Search for the cell housing the specified text and yield its (x, y) center coordinate. 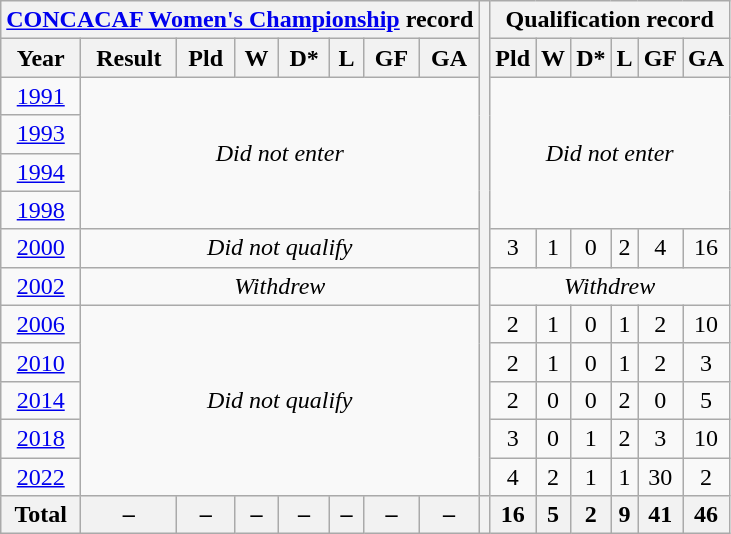
9 (624, 515)
2018 (41, 438)
Qualification record (610, 20)
2000 (41, 248)
2010 (41, 362)
2014 (41, 400)
Result (129, 58)
2002 (41, 286)
Year (41, 58)
1998 (41, 210)
46 (706, 515)
Total (41, 515)
CONCACAF Women's Championship record (240, 20)
1991 (41, 96)
2022 (41, 477)
1993 (41, 134)
41 (660, 515)
30 (660, 477)
1994 (41, 172)
2006 (41, 324)
